Provide the [X, Y] coordinate of the cell's center where the given text is located.  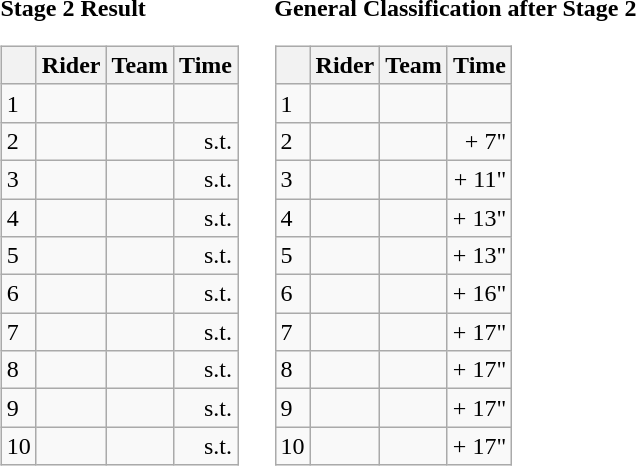
+ 7" [479, 141]
+ 11" [479, 179]
+ 16" [479, 294]
